Return the (X, Y) coordinate for the center point of the cell that contains the specified text.  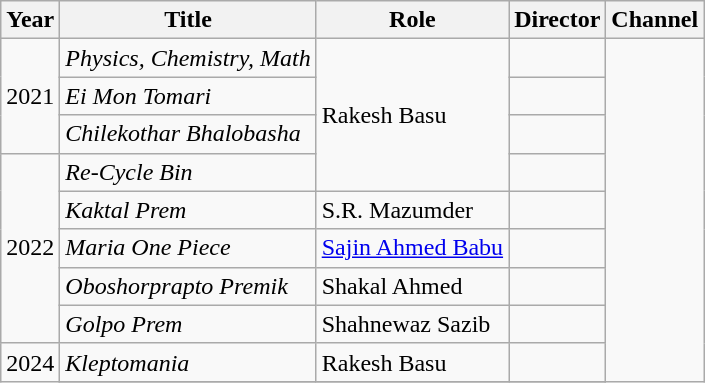
Golpo Prem (188, 324)
Maria One Piece (188, 248)
S.R. Mazumder (412, 210)
Role (412, 20)
Year (30, 20)
Shakal Ahmed (412, 286)
2024 (30, 362)
Physics, Chemistry, Math (188, 58)
Chilekothar Bhalobasha (188, 134)
Title (188, 20)
Oboshorprapto Premik (188, 286)
Ei Mon Tomari (188, 96)
Director (558, 20)
Channel (655, 20)
Re-Cycle Bin (188, 172)
2022 (30, 248)
Shahnewaz Sazib (412, 324)
Kaktal Prem (188, 210)
2021 (30, 96)
Kleptomania (188, 362)
Sajin Ahmed Babu (412, 248)
